Determine the (x, y) coordinate at the center of the cell enclosing the given text.  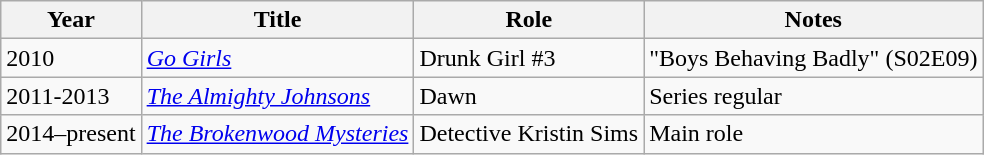
Dawn (529, 96)
The Almighty Johnsons (278, 96)
Notes (814, 20)
Detective Kristin Sims (529, 134)
Main role (814, 134)
The Brokenwood Mysteries (278, 134)
2010 (71, 58)
Go Girls (278, 58)
Role (529, 20)
2011-2013 (71, 96)
Title (278, 20)
Year (71, 20)
Series regular (814, 96)
Drunk Girl #3 (529, 58)
2014–present (71, 134)
"Boys Behaving Badly" (S02E09) (814, 58)
